Locate the cell with the specified text and output its (x, y) center coordinate. 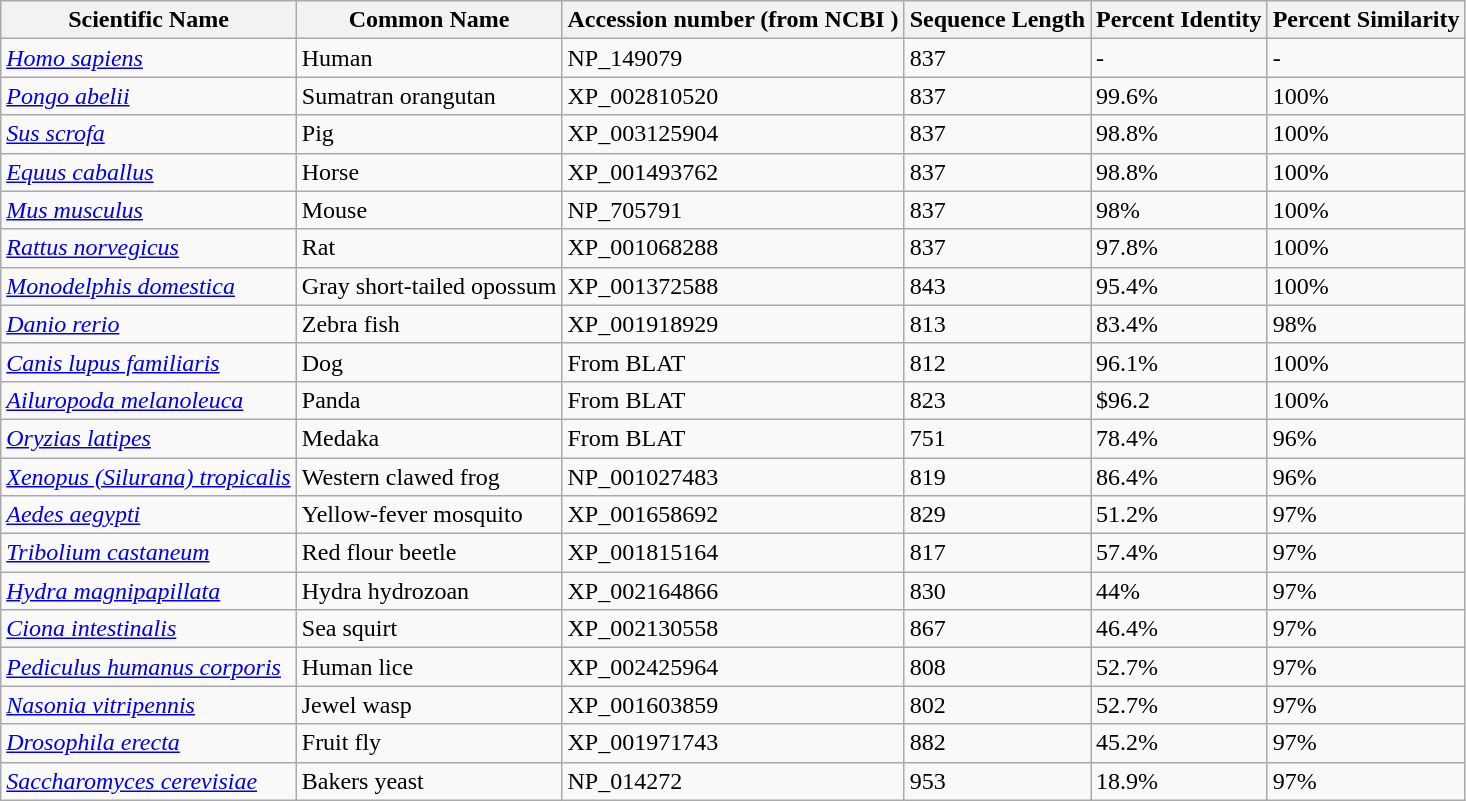
XP_001372588 (733, 286)
Sus scrofa (149, 134)
812 (997, 362)
96.1% (1180, 362)
NP_014272 (733, 781)
Mouse (429, 210)
86.4% (1180, 477)
Canis lupus familiaris (149, 362)
823 (997, 400)
$96.2 (1180, 400)
Hydra hydrozoan (429, 591)
Nasonia vitripennis (149, 705)
45.2% (1180, 743)
882 (997, 743)
XP_003125904 (733, 134)
83.4% (1180, 324)
Tribolium castaneum (149, 553)
Monodelphis domestica (149, 286)
Common Name (429, 20)
830 (997, 591)
Percent Similarity (1366, 20)
46.4% (1180, 629)
802 (997, 705)
Percent Identity (1180, 20)
817 (997, 553)
Jewel wasp (429, 705)
XP_002810520 (733, 96)
819 (997, 477)
953 (997, 781)
Danio rerio (149, 324)
Zebra fish (429, 324)
Pediculus humanus corporis (149, 667)
NP_149079 (733, 58)
57.4% (1180, 553)
Hydra magnipapillata (149, 591)
78.4% (1180, 438)
Red flour beetle (429, 553)
Horse (429, 172)
NP_705791 (733, 210)
XP_001068288 (733, 248)
Gray short-tailed opossum (429, 286)
97.8% (1180, 248)
XP_002130558 (733, 629)
Ciona intestinalis (149, 629)
Medaka (429, 438)
Pig (429, 134)
Mus musculus (149, 210)
95.4% (1180, 286)
Human (429, 58)
Sequence Length (997, 20)
Scientific Name (149, 20)
Drosophila erecta (149, 743)
Panda (429, 400)
XP_002164866 (733, 591)
Sumatran orangutan (429, 96)
808 (997, 667)
829 (997, 515)
XP_001815164 (733, 553)
XP_001971743 (733, 743)
Human lice (429, 667)
NP_001027483 (733, 477)
Equus caballus (149, 172)
XP_001658692 (733, 515)
Yellow-fever mosquito (429, 515)
Accession number (from NCBI ) (733, 20)
99.6% (1180, 96)
813 (997, 324)
Rattus norvegicus (149, 248)
Dog (429, 362)
XP_001918929 (733, 324)
Ailuropoda melanoleuca (149, 400)
Bakers yeast (429, 781)
18.9% (1180, 781)
751 (997, 438)
Fruit fly (429, 743)
51.2% (1180, 515)
Aedes aegypti (149, 515)
XP_001603859 (733, 705)
867 (997, 629)
Oryzias latipes (149, 438)
XP_001493762 (733, 172)
XP_002425964 (733, 667)
Saccharomyces cerevisiae (149, 781)
Homo sapiens (149, 58)
Western clawed frog (429, 477)
44% (1180, 591)
Rat (429, 248)
Sea squirt (429, 629)
Xenopus (Silurana) tropicalis (149, 477)
Pongo abelii (149, 96)
843 (997, 286)
